From the cell containing the given text, extract its center point as (X, Y) coordinate. 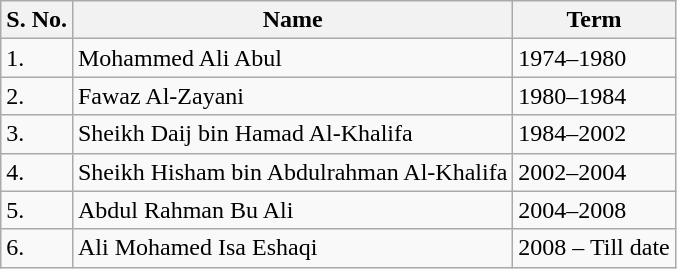
S. No. (37, 20)
Sheikh Daij bin Hamad Al-Khalifa (292, 134)
2004–2008 (594, 210)
3. (37, 134)
Abdul Rahman Bu Ali (292, 210)
Fawaz Al-Zayani (292, 96)
1980–1984 (594, 96)
Mohammed Ali Abul (292, 58)
2002–2004 (594, 172)
2. (37, 96)
1974–1980 (594, 58)
Name (292, 20)
Term (594, 20)
1984–2002 (594, 134)
1. (37, 58)
6. (37, 248)
4. (37, 172)
5. (37, 210)
2008 – Till date (594, 248)
Ali Mohamed Isa Eshaqi (292, 248)
Sheikh Hisham bin Abdulrahman Al-Khalifa (292, 172)
